Scan for the cell matching the given text and deliver its (x, y) coordinate at center. 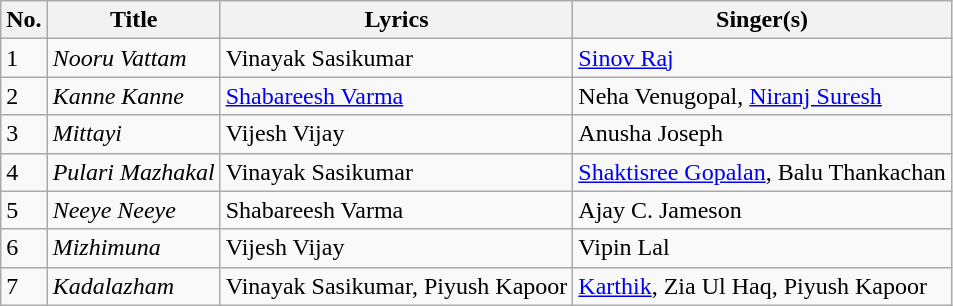
Singer(s) (762, 20)
5 (24, 210)
Nooru Vattam (134, 58)
4 (24, 172)
Anusha Joseph (762, 134)
1 (24, 58)
3 (24, 134)
No. (24, 20)
Mizhimuna (134, 248)
Vipin Lal (762, 248)
Sinov Raj (762, 58)
Lyrics (396, 20)
Vinayak Sasikumar, Piyush Kapoor (396, 286)
Kanne Kanne (134, 96)
Ajay C. Jameson (762, 210)
6 (24, 248)
Karthik, Zia Ul Haq, Piyush Kapoor (762, 286)
Pulari Mazhakal (134, 172)
2 (24, 96)
Kadalazham (134, 286)
7 (24, 286)
Shaktisree Gopalan, Balu Thankachan (762, 172)
Neeye Neeye (134, 210)
Mittayi (134, 134)
Neha Venugopal, Niranj Suresh (762, 96)
Title (134, 20)
